Find where the given text appears and provide that cell's center as [x, y] coordinate. 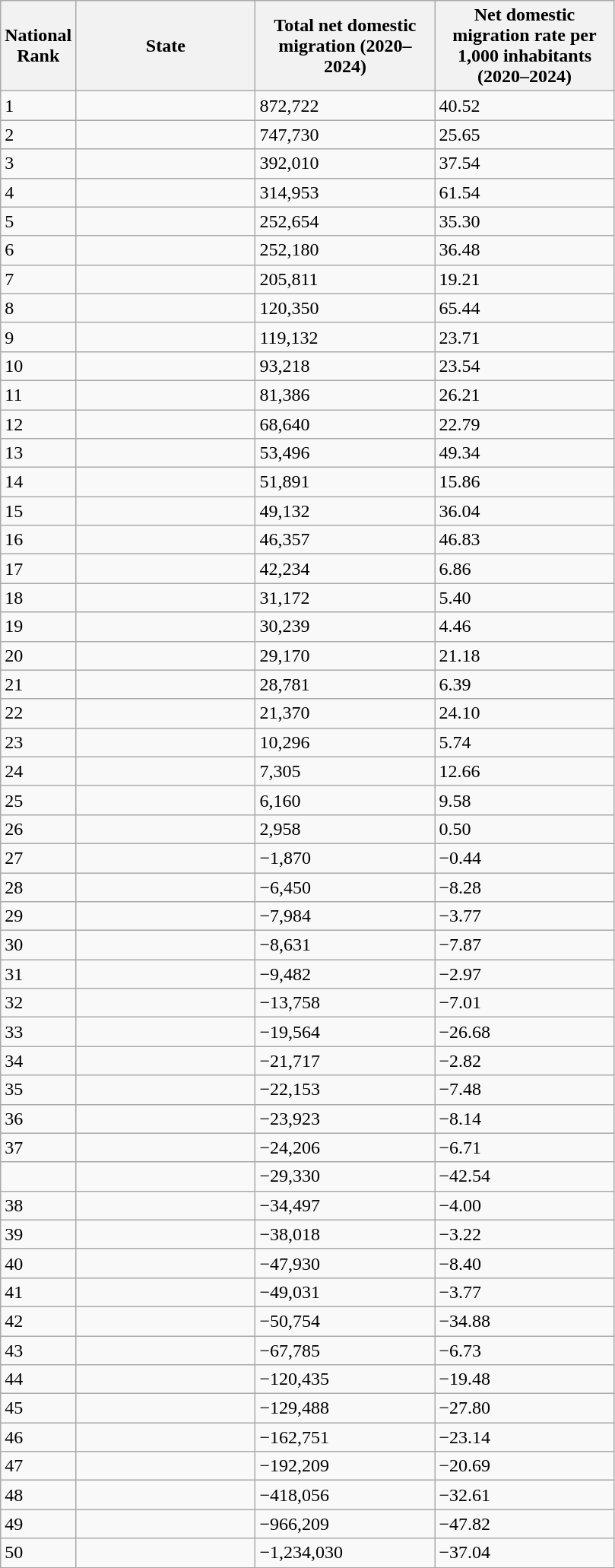
39 [38, 1234]
20 [38, 655]
−50,754 [345, 1321]
33 [38, 1032]
−20.69 [525, 1466]
25 [38, 800]
27 [38, 858]
36 [38, 1119]
44 [38, 1379]
47 [38, 1466]
Total net domestic migration (2020–2024) [345, 46]
−7.48 [525, 1090]
872,722 [345, 106]
23 [38, 742]
3 [38, 163]
−22,153 [345, 1090]
23.71 [525, 337]
−1,234,030 [345, 1553]
−19.48 [525, 1379]
−162,751 [345, 1437]
119,132 [345, 337]
4.46 [525, 627]
13 [38, 453]
48 [38, 1495]
19.21 [525, 279]
22.79 [525, 424]
28 [38, 887]
7 [38, 279]
−7.01 [525, 1003]
45 [38, 1408]
−34,497 [345, 1205]
−21,717 [345, 1061]
9 [38, 337]
State [166, 46]
1 [38, 106]
−67,785 [345, 1350]
5 [38, 221]
21,370 [345, 713]
120,350 [345, 308]
−966,209 [345, 1524]
43 [38, 1350]
36.48 [525, 250]
22 [38, 713]
61.54 [525, 192]
35 [38, 1090]
51,891 [345, 482]
68,640 [345, 424]
8 [38, 308]
21 [38, 684]
−418,056 [345, 1495]
31,172 [345, 598]
10,296 [345, 742]
252,654 [345, 221]
16 [38, 540]
24 [38, 771]
−6,450 [345, 887]
21.18 [525, 655]
7,305 [345, 771]
0.50 [525, 829]
30,239 [345, 627]
−7.87 [525, 945]
314,953 [345, 192]
12 [38, 424]
−49,031 [345, 1292]
50 [38, 1553]
−1,870 [345, 858]
−7,984 [345, 916]
−129,488 [345, 1408]
392,010 [345, 163]
42,234 [345, 569]
−47,930 [345, 1263]
9.58 [525, 800]
24.10 [525, 713]
2 [38, 135]
32 [38, 1003]
46.83 [525, 540]
−42.54 [525, 1176]
29 [38, 916]
81,386 [345, 395]
10 [38, 366]
6 [38, 250]
49 [38, 1524]
29,170 [345, 655]
46 [38, 1437]
747,730 [345, 135]
31 [38, 974]
−24,206 [345, 1147]
252,180 [345, 250]
49.34 [525, 453]
15 [38, 511]
−32.61 [525, 1495]
26 [38, 829]
28,781 [345, 684]
40.52 [525, 106]
18 [38, 598]
Net domestic migration rate per 1,000 inhabitants (2020–2024) [525, 46]
−47.82 [525, 1524]
40 [38, 1263]
−13,758 [345, 1003]
65.44 [525, 308]
4 [38, 192]
93,218 [345, 366]
−8,631 [345, 945]
26.21 [525, 395]
−19,564 [345, 1032]
−6.73 [525, 1350]
2,958 [345, 829]
−2.97 [525, 974]
−3.22 [525, 1234]
34 [38, 1061]
12.66 [525, 771]
42 [38, 1321]
5.40 [525, 598]
25.65 [525, 135]
23.54 [525, 366]
−192,209 [345, 1466]
−23.14 [525, 1437]
−29,330 [345, 1176]
6.86 [525, 569]
41 [38, 1292]
38 [38, 1205]
−6.71 [525, 1147]
6,160 [345, 800]
−8.14 [525, 1119]
−2.82 [525, 1061]
53,496 [345, 453]
−9,482 [345, 974]
−0.44 [525, 858]
−27.80 [525, 1408]
−34.88 [525, 1321]
11 [38, 395]
30 [38, 945]
−38,018 [345, 1234]
5.74 [525, 742]
−26.68 [525, 1032]
−23,923 [345, 1119]
6.39 [525, 684]
−8.40 [525, 1263]
37 [38, 1147]
37.54 [525, 163]
35.30 [525, 221]
15.86 [525, 482]
National Rank [38, 46]
205,811 [345, 279]
19 [38, 627]
46,357 [345, 540]
−37.04 [525, 1553]
−120,435 [345, 1379]
−4.00 [525, 1205]
17 [38, 569]
36.04 [525, 511]
−8.28 [525, 887]
49,132 [345, 511]
14 [38, 482]
